Capture the cell that displays the provided text and extract its [X, Y] central coordinate. 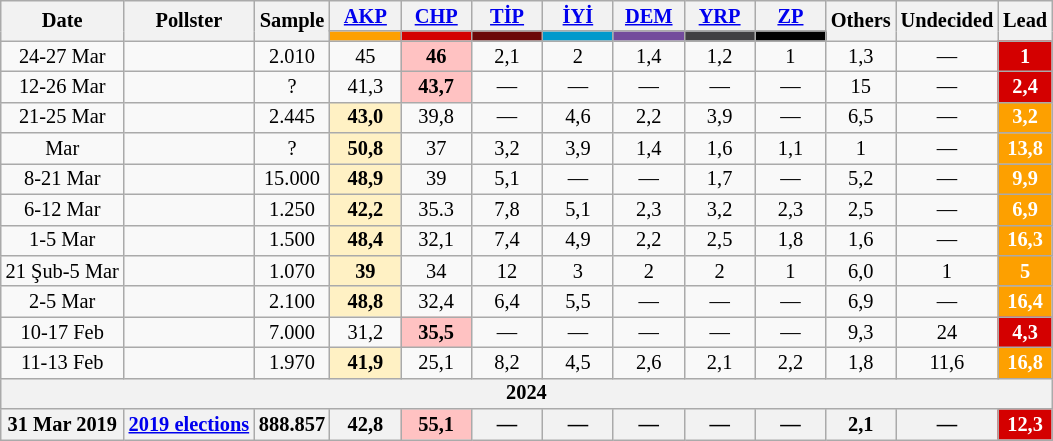
46 [436, 56]
34 [436, 270]
4,5 [578, 362]
4,6 [578, 118]
41,9 [366, 362]
45 [366, 56]
31 Mar 2019 [62, 424]
Sample [292, 20]
7.000 [292, 332]
Lead [1025, 20]
12 [508, 270]
12-26 Mar [62, 86]
11,6 [948, 362]
48,9 [366, 178]
6,0 [861, 270]
CHP [436, 16]
48,8 [366, 302]
1.970 [292, 362]
39,8 [436, 118]
41,3 [366, 86]
İYİ [578, 16]
6-12 Mar [62, 210]
24 [948, 332]
7,4 [508, 240]
2024 [526, 394]
Others [861, 20]
3 [578, 270]
2-5 Mar [62, 302]
24-27 Mar [62, 56]
1.070 [292, 270]
15 [861, 86]
15.000 [292, 178]
1.250 [292, 210]
4,3 [1025, 332]
7,8 [508, 210]
21-25 Mar [62, 118]
32,4 [436, 302]
4,9 [578, 240]
42,8 [366, 424]
Mar [62, 148]
Date [62, 20]
DEM [648, 16]
25,1 [436, 362]
6,5 [861, 118]
Undecided [948, 20]
1,1 [790, 148]
35.3 [436, 210]
8,2 [508, 362]
37 [436, 148]
Pollster [189, 20]
2.100 [292, 302]
ZP [790, 16]
YRP [720, 16]
11-13 Feb [62, 362]
16,3 [1025, 240]
8-21 Mar [62, 178]
9,3 [861, 332]
55,1 [436, 424]
1-5 Mar [62, 240]
43,0 [366, 118]
AKP [366, 16]
21 Şub-5 Mar [62, 270]
10-17 Feb [62, 332]
12,3 [1025, 424]
35,5 [436, 332]
2.010 [292, 56]
42,2 [366, 210]
48,4 [366, 240]
2,4 [1025, 86]
9,9 [1025, 178]
5,2 [861, 178]
1,3 [861, 56]
5 [1025, 270]
5,5 [578, 302]
50,8 [366, 148]
13,8 [1025, 148]
1.500 [292, 240]
1,2 [720, 56]
2019 elections [189, 424]
6,4 [508, 302]
32,1 [436, 240]
888.857 [292, 424]
2.445 [292, 118]
31,2 [366, 332]
43,7 [436, 86]
16,8 [1025, 362]
2,6 [648, 362]
1,7 [720, 178]
16,4 [1025, 302]
TİP [508, 16]
